Extract the (x, y) coordinate from the center of the cell holding the provided text.  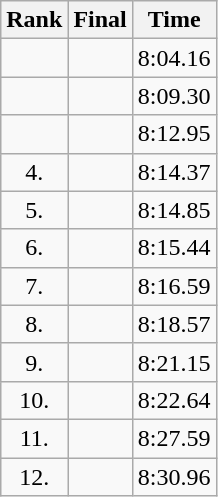
8:18.57 (174, 324)
11. (34, 438)
8:21.15 (174, 362)
8:14.37 (174, 172)
8:30.96 (174, 477)
8:14.85 (174, 210)
8:04.16 (174, 58)
9. (34, 362)
4. (34, 172)
10. (34, 400)
8:27.59 (174, 438)
Final (100, 20)
8:12.95 (174, 134)
8:22.64 (174, 400)
5. (34, 210)
12. (34, 477)
8:09.30 (174, 96)
8:16.59 (174, 286)
8. (34, 324)
6. (34, 248)
8:15.44 (174, 248)
Time (174, 20)
7. (34, 286)
Rank (34, 20)
